Scan for the cell matching the given text and deliver its (x, y) coordinate at center. 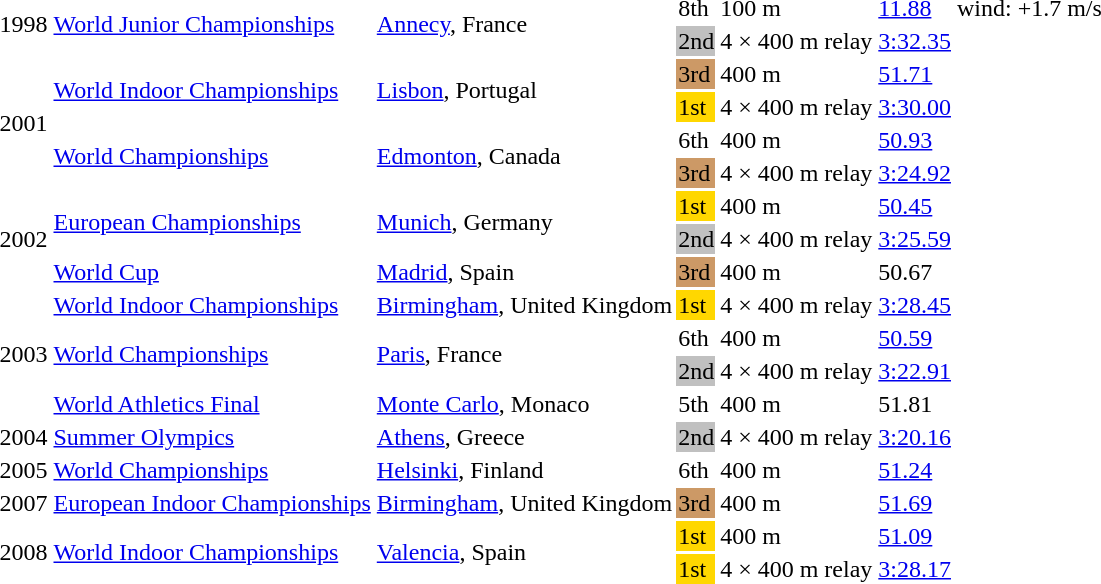
Helsinki, Finland (524, 470)
Munich, Germany (524, 222)
50.93 (915, 140)
European Championships (212, 222)
World Athletics Final (212, 404)
51.69 (915, 503)
Summer Olympics (212, 437)
51.09 (915, 536)
3:20.16 (915, 437)
Lisbon, Portugal (524, 90)
51.81 (915, 404)
Monte Carlo, Monaco (524, 404)
3:32.35 (915, 41)
Madrid, Spain (524, 272)
3:28.45 (915, 305)
3:30.00 (915, 107)
3:24.92 (915, 173)
World Cup (212, 272)
50.67 (915, 272)
Valencia, Spain (524, 552)
3:28.17 (915, 569)
3:22.91 (915, 371)
51.24 (915, 470)
5th (696, 404)
Edmonton, Canada (524, 156)
3:25.59 (915, 239)
50.59 (915, 338)
European Indoor Championships (212, 503)
Athens, Greece (524, 437)
50.45 (915, 206)
Paris, France (524, 354)
51.71 (915, 74)
